Determine the [x, y] coordinate at the center of the cell enclosing the given text.  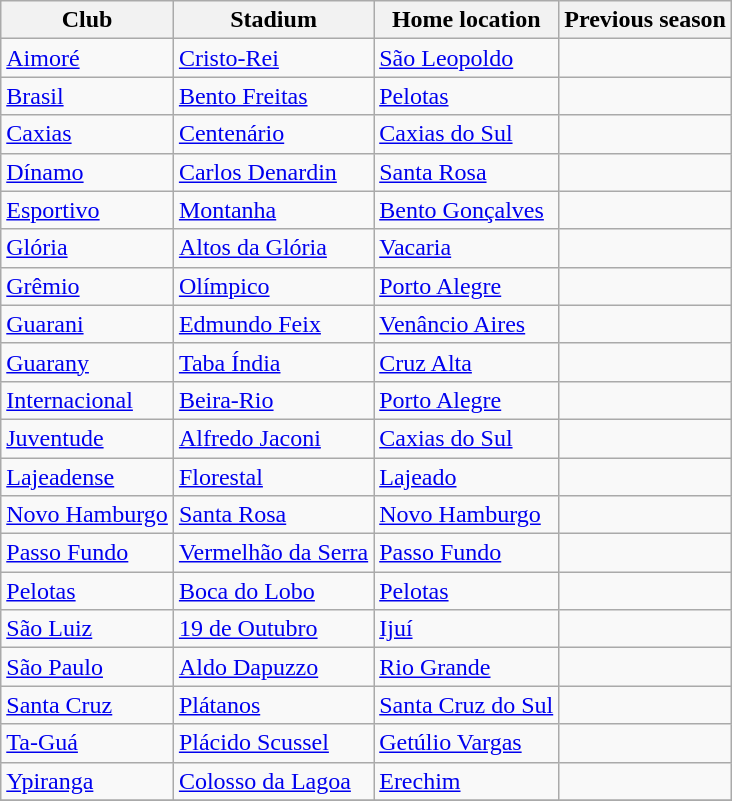
Guarany [88, 362]
São Leopoldo [466, 58]
Vermelhão da Serra [273, 553]
Rio Grande [466, 667]
Esportivo [88, 210]
Montanha [273, 210]
Home location [466, 20]
Santa Cruz [88, 705]
Taba Índia [273, 362]
Colosso da Lagoa [273, 781]
Ijuí [466, 629]
Lajeadense [88, 477]
São Luiz [88, 629]
Altos da Glória [273, 248]
Lajeado [466, 477]
Cruz Alta [466, 362]
Plácido Scussel [273, 743]
Stadium [273, 20]
Glória [88, 248]
Vacaria [466, 248]
Ta-Guá [88, 743]
Florestal [273, 477]
Edmundo Feix [273, 324]
Caxias [88, 134]
Aldo Dapuzzo [273, 667]
Guarani [88, 324]
São Paulo [88, 667]
Getúlio Vargas [466, 743]
Brasil [88, 96]
Dínamo [88, 172]
Aimoré [88, 58]
Olímpico [273, 286]
Santa Cruz do Sul [466, 705]
Ypiranga [88, 781]
Bento Freitas [273, 96]
Cristo-Rei [273, 58]
Plátanos [273, 705]
Juventude [88, 438]
Alfredo Jaconi [273, 438]
19 de Outubro [273, 629]
Boca do Lobo [273, 591]
Beira-Rio [273, 400]
Grêmio [88, 286]
Venâncio Aires [466, 324]
Previous season [646, 20]
Internacional [88, 400]
Club [88, 20]
Erechim [466, 781]
Centenário [273, 134]
Bento Gonçalves [466, 210]
Carlos Denardin [273, 172]
